Scan for the cell matching the given text and deliver its [X, Y] coordinate at center. 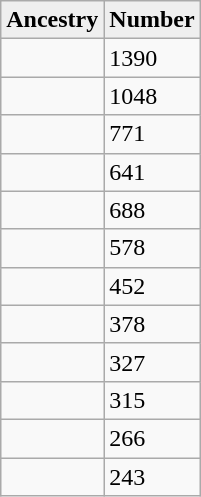
688 [152, 210]
771 [152, 134]
378 [152, 324]
578 [152, 248]
Ancestry [52, 20]
243 [152, 477]
315 [152, 400]
266 [152, 438]
452 [152, 286]
327 [152, 362]
1048 [152, 96]
641 [152, 172]
1390 [152, 58]
Number [152, 20]
